Pinpoint the cell where the given text exists, returning its (x, y) midpoint coordinate. 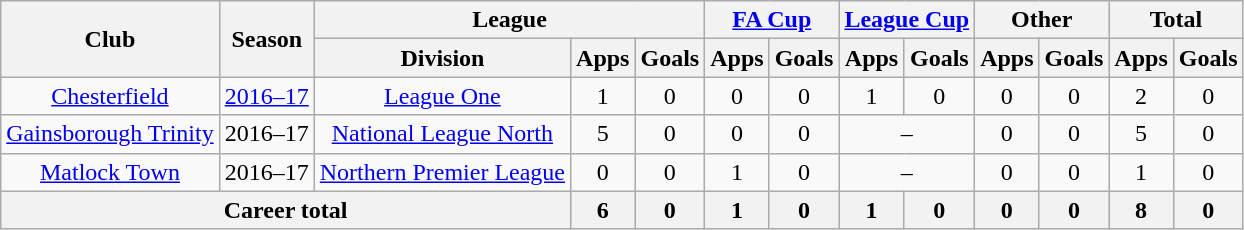
League One (442, 96)
Other (1042, 20)
Career total (286, 210)
Season (266, 39)
Division (442, 58)
Northern Premier League (442, 172)
Gainsborough Trinity (110, 134)
2 (1141, 96)
National League North (442, 134)
League Cup (907, 20)
Club (110, 39)
Total (1176, 20)
League (509, 20)
6 (603, 210)
Matlock Town (110, 172)
FA Cup (772, 20)
Chesterfield (110, 96)
8 (1141, 210)
